Identify which cell holds the provided text, then report its [X, Y] central coordinate. 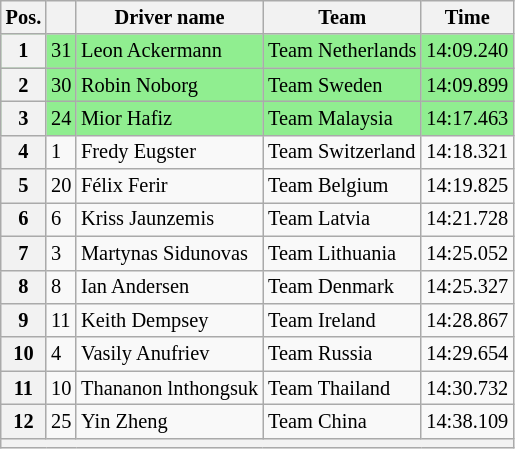
14:25.327 [467, 287]
20 [61, 186]
Pos. [24, 17]
Leon Ackermann [170, 51]
14:19.825 [467, 186]
Félix Ferir [170, 186]
Mior Hafiz [170, 118]
Team Netherlands [342, 51]
Vasily Anufriev [170, 354]
Team Switzerland [342, 152]
14:28.867 [467, 320]
Keith Dempsey [170, 320]
Robin Noborg [170, 85]
Team Denmark [342, 287]
Team Sweden [342, 85]
Yin Zheng [170, 421]
Team Belgium [342, 186]
5 [24, 186]
24 [61, 118]
12 [24, 421]
2 [24, 85]
14:09.240 [467, 51]
14:29.654 [467, 354]
30 [61, 85]
25 [61, 421]
Team Russia [342, 354]
14:21.728 [467, 219]
Team Malaysia [342, 118]
14:30.732 [467, 388]
Team China [342, 421]
9 [24, 320]
Ian Andersen [170, 287]
Team [342, 17]
Team Latvia [342, 219]
7 [24, 253]
Time [467, 17]
31 [61, 51]
Martynas Sidunovas [170, 253]
14:09.899 [467, 85]
Team Lithuania [342, 253]
14:18.321 [467, 152]
Fredy Eugster [170, 152]
14:38.109 [467, 421]
14:17.463 [467, 118]
Team Thailand [342, 388]
Kriss Jaunzemis [170, 219]
14:25.052 [467, 253]
Team Ireland [342, 320]
Driver name [170, 17]
Thananon lnthongsuk [170, 388]
